From the cell containing the given text, extract its center point as [x, y] coordinate. 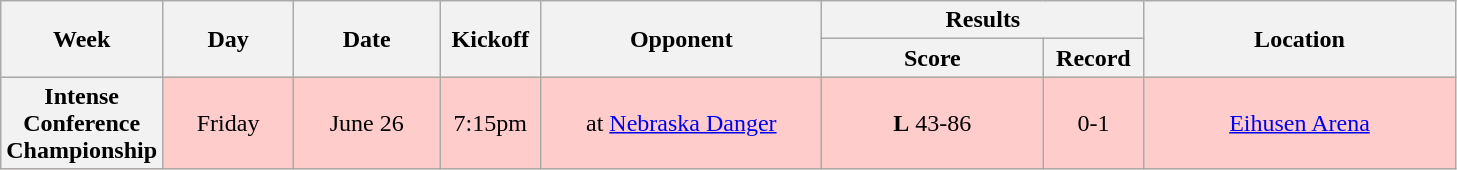
June 26 [367, 123]
Eihusen Arena [1300, 123]
Opponent [682, 39]
at Nebraska Danger [682, 123]
7:15pm [490, 123]
0-1 [1094, 123]
Kickoff [490, 39]
Friday [228, 123]
Date [367, 39]
Results [983, 20]
Location [1300, 39]
Intense Conference Championship [82, 123]
Record [1094, 58]
Week [82, 39]
Score [932, 58]
L 43-86 [932, 123]
Day [228, 39]
